Extract the (X, Y) coordinate from the center of the cell holding the provided text.  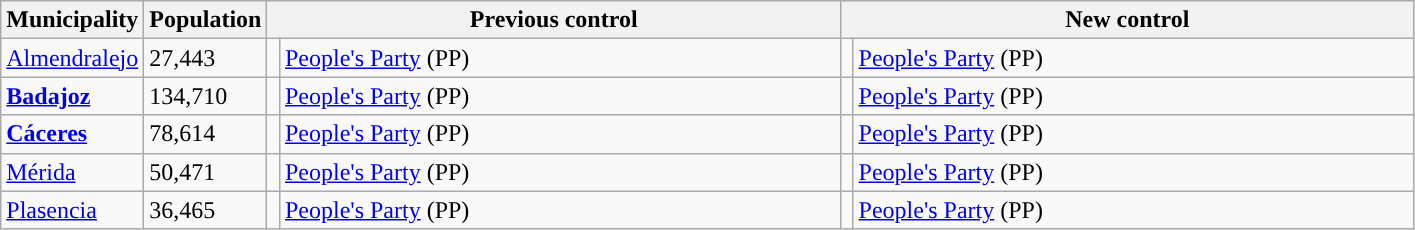
Badajoz (72, 96)
134,710 (206, 96)
36,465 (206, 210)
Municipality (72, 20)
Almendralejo (72, 58)
New control (1127, 20)
78,614 (206, 134)
Previous control (554, 20)
Population (206, 20)
Mérida (72, 172)
50,471 (206, 172)
27,443 (206, 58)
Cáceres (72, 134)
Plasencia (72, 210)
